Return the (x, y) coordinate for the center point of the cell that contains the specified text.  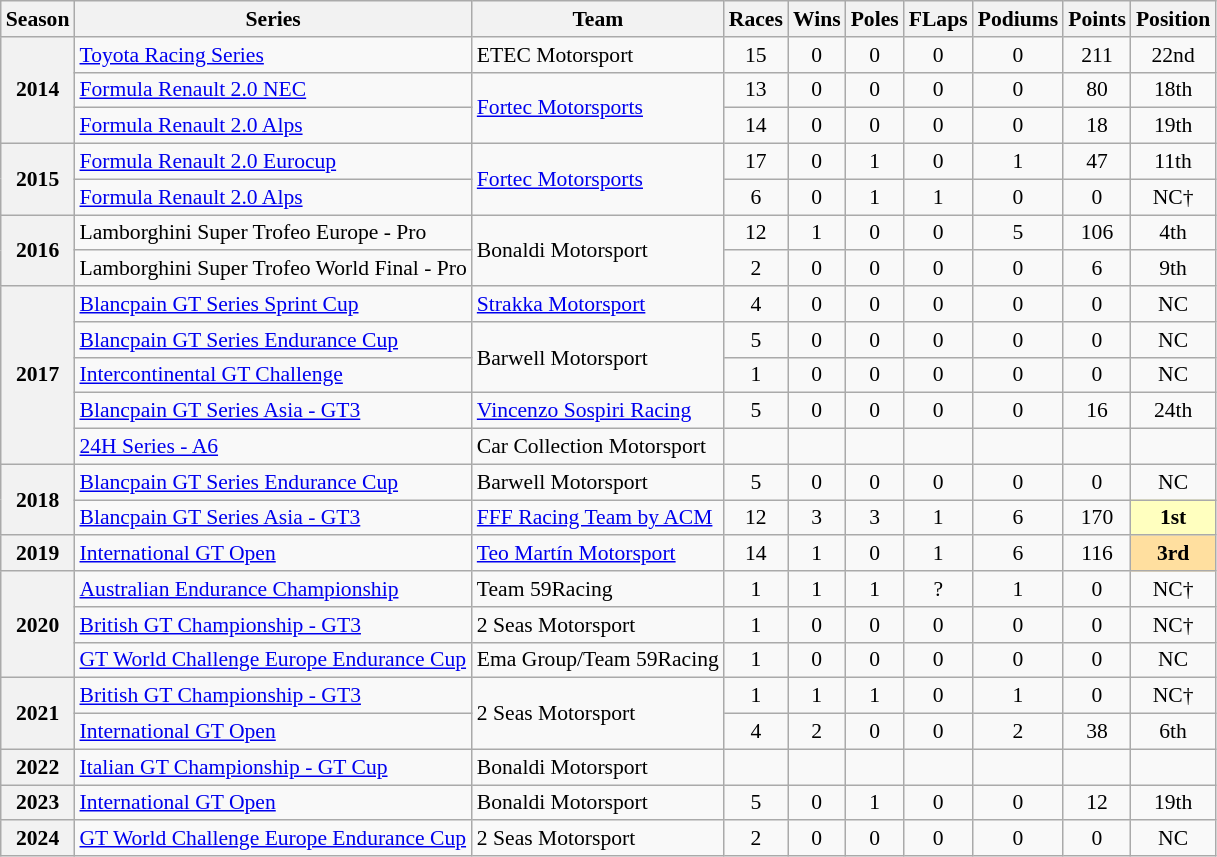
2017 (38, 375)
15 (756, 55)
116 (1097, 554)
Toyota Racing Series (272, 55)
2015 (38, 180)
106 (1097, 233)
1st (1173, 518)
Strakka Motorsport (598, 304)
38 (1097, 732)
2023 (38, 803)
47 (1097, 162)
24H Series - A6 (272, 447)
2022 (38, 767)
2020 (38, 624)
Team (598, 19)
Position (1173, 19)
Series (272, 19)
2016 (38, 250)
9th (1173, 269)
211 (1097, 55)
Season (38, 19)
Car Collection Motorsport (598, 447)
2014 (38, 90)
Wins (817, 19)
13 (756, 90)
24th (1173, 411)
Teo Martín Motorsport (598, 554)
2021 (38, 714)
Lamborghini Super Trofeo World Final - Pro (272, 269)
Formula Renault 2.0 NEC (272, 90)
Formula Renault 2.0 Eurocup (272, 162)
FFF Racing Team by ACM (598, 518)
22nd (1173, 55)
2024 (38, 839)
6th (1173, 732)
Team 59Racing (598, 589)
2019 (38, 554)
17 (756, 162)
FLaps (938, 19)
Vincenzo Sospiri Racing (598, 411)
? (938, 589)
Podiums (1018, 19)
11th (1173, 162)
Points (1097, 19)
170 (1097, 518)
Italian GT Championship - GT Cup (272, 767)
18th (1173, 90)
3rd (1173, 554)
Australian Endurance Championship (272, 589)
80 (1097, 90)
Poles (875, 19)
Intercontinental GT Challenge (272, 375)
18 (1097, 126)
2018 (38, 500)
16 (1097, 411)
ETEC Motorsport (598, 55)
Blancpain GT Series Sprint Cup (272, 304)
Ema Group/Team 59Racing (598, 660)
4th (1173, 233)
Lamborghini Super Trofeo Europe - Pro (272, 233)
Races (756, 19)
